Locate the cell with the specified text and output its (X, Y) center coordinate. 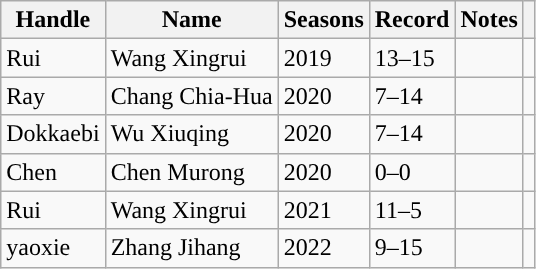
11–5 (412, 210)
Dokkaebi (53, 134)
Ray (53, 96)
2019 (324, 58)
2022 (324, 248)
Chen Murong (192, 172)
Name (192, 20)
Seasons (324, 20)
Chen (53, 172)
yaoxie (53, 248)
Zhang Jihang (192, 248)
Handle (53, 20)
Wu Xiuqing (192, 134)
9–15 (412, 248)
2021 (324, 210)
0–0 (412, 172)
13–15 (412, 58)
Chang Chia-Hua (192, 96)
Notes (489, 20)
Record (412, 20)
